Find where the given text appears and provide that cell's center as [X, Y] coordinate. 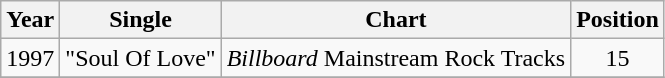
15 [618, 58]
"Soul Of Love" [140, 58]
Year [30, 20]
Chart [396, 20]
Single [140, 20]
Position [618, 20]
1997 [30, 58]
Billboard Mainstream Rock Tracks [396, 58]
